Detect which cell encompasses the target text, then output its [x, y] center coordinate. 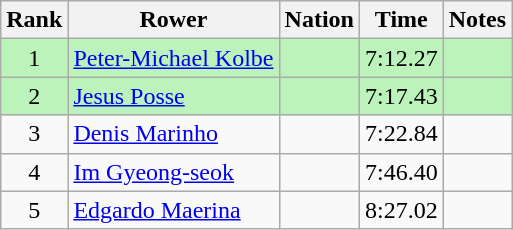
Jesus Posse [174, 96]
Im Gyeong-seok [174, 172]
Denis Marinho [174, 134]
Notes [477, 20]
7:17.43 [401, 96]
Rank [34, 20]
3 [34, 134]
Nation [319, 20]
7:12.27 [401, 58]
1 [34, 58]
8:27.02 [401, 210]
7:46.40 [401, 172]
2 [34, 96]
Peter-Michael Kolbe [174, 58]
Rower [174, 20]
Edgardo Maerina [174, 210]
Time [401, 20]
5 [34, 210]
7:22.84 [401, 134]
4 [34, 172]
